For the text-containing cell, return its midpoint in [x, y] coordinate format. 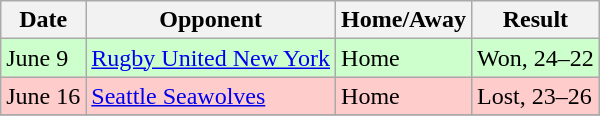
June 16 [44, 96]
Seattle Seawolves [211, 96]
Date [44, 20]
Won, 24–22 [535, 58]
Rugby United New York [211, 58]
June 9 [44, 58]
Opponent [211, 20]
Result [535, 20]
Home/Away [404, 20]
Lost, 23–26 [535, 96]
